Search for the cell housing the specified text and yield its (x, y) center coordinate. 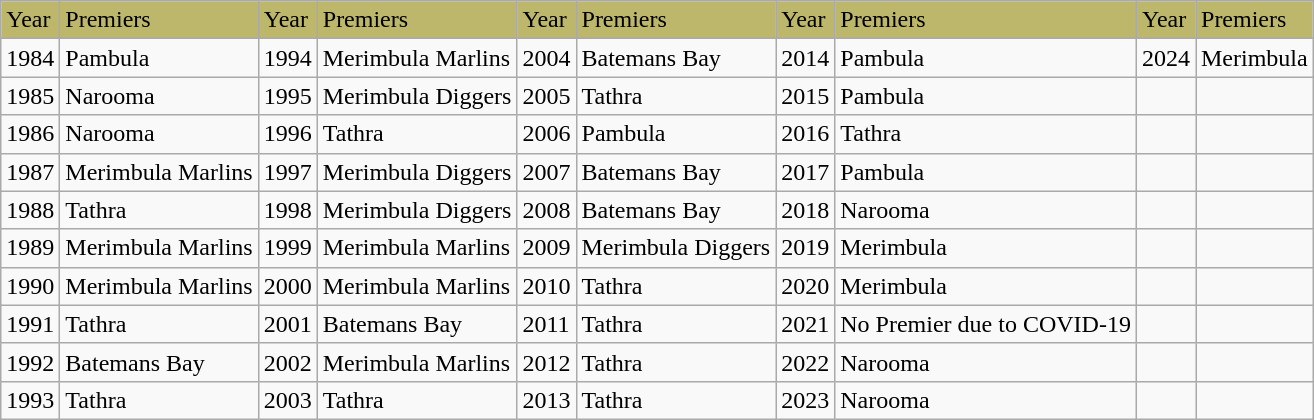
2015 (806, 96)
2012 (546, 362)
2022 (806, 362)
1994 (288, 58)
2004 (546, 58)
2024 (1166, 58)
2008 (546, 210)
1989 (30, 248)
2016 (806, 134)
2017 (806, 172)
2001 (288, 324)
1991 (30, 324)
2011 (546, 324)
2005 (546, 96)
1997 (288, 172)
No Premier due to COVID-19 (986, 324)
1996 (288, 134)
2003 (288, 400)
1998 (288, 210)
2021 (806, 324)
2013 (546, 400)
1987 (30, 172)
2020 (806, 286)
2023 (806, 400)
2002 (288, 362)
1990 (30, 286)
2018 (806, 210)
1985 (30, 96)
2019 (806, 248)
2000 (288, 286)
1992 (30, 362)
2014 (806, 58)
2009 (546, 248)
2007 (546, 172)
1986 (30, 134)
1993 (30, 400)
1988 (30, 210)
1999 (288, 248)
2006 (546, 134)
1984 (30, 58)
1995 (288, 96)
2010 (546, 286)
